Capture the cell that displays the provided text and extract its (X, Y) central coordinate. 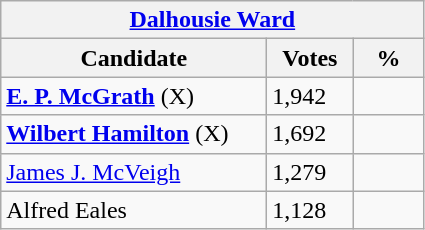
1,128 (310, 210)
James J. McVeigh (134, 172)
Votes (310, 58)
% (388, 58)
Wilbert Hamilton (X) (134, 134)
1,942 (310, 96)
Alfred Eales (134, 210)
Dalhousie Ward (212, 20)
E. P. McGrath (X) (134, 96)
Candidate (134, 58)
1,692 (310, 134)
1,279 (310, 172)
